Identify which cell holds the provided text, then report its [x, y] central coordinate. 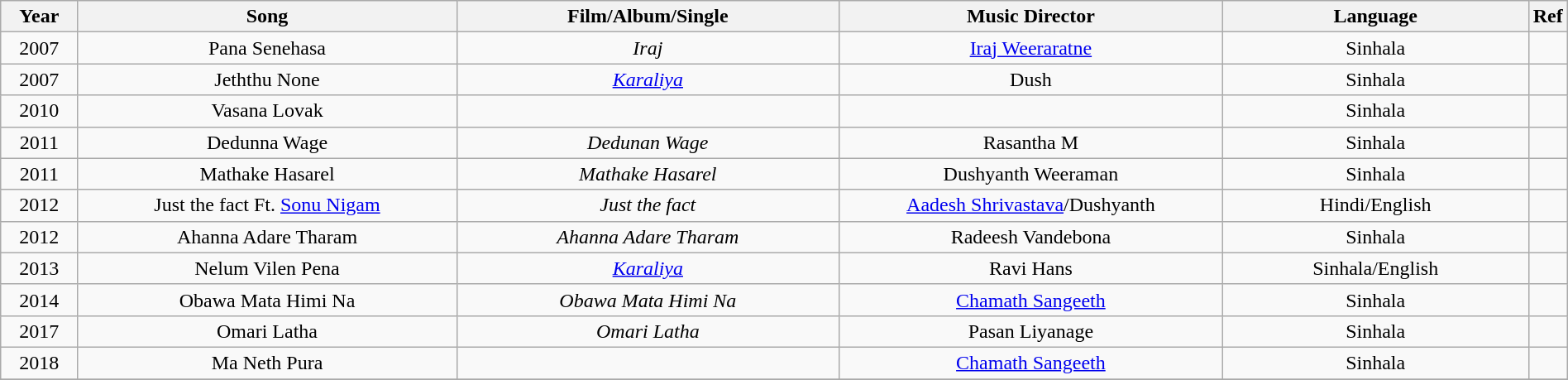
Song [267, 17]
Language [1375, 17]
Dushyanth Weeraman [1031, 174]
Film/Album/Single [648, 17]
Year [40, 17]
Aadesh Shrivastava/Dushyanth [1031, 205]
Pasan Liyanage [1031, 331]
2013 [40, 268]
2010 [40, 111]
2014 [40, 300]
Radeesh Vandebona [1031, 237]
Dedunan Wage [648, 142]
Dush [1031, 79]
Pana Senehasa [267, 48]
Rasantha M [1031, 142]
Iraj Weeraratne [1031, 48]
Vasana Lovak [267, 111]
Just the fact [648, 205]
Music Director [1031, 17]
Ref [1548, 17]
Sinhala/English [1375, 268]
Ma Neth Pura [267, 363]
Just the fact Ft. Sonu Nigam [267, 205]
2018 [40, 363]
Ravi Hans [1031, 268]
Hindi/English [1375, 205]
Nelum Vilen Pena [267, 268]
2017 [40, 331]
Dedunna Wage [267, 142]
Jeththu None [267, 79]
Iraj [648, 48]
